Return (X, Y) of the center of cell containing provided text 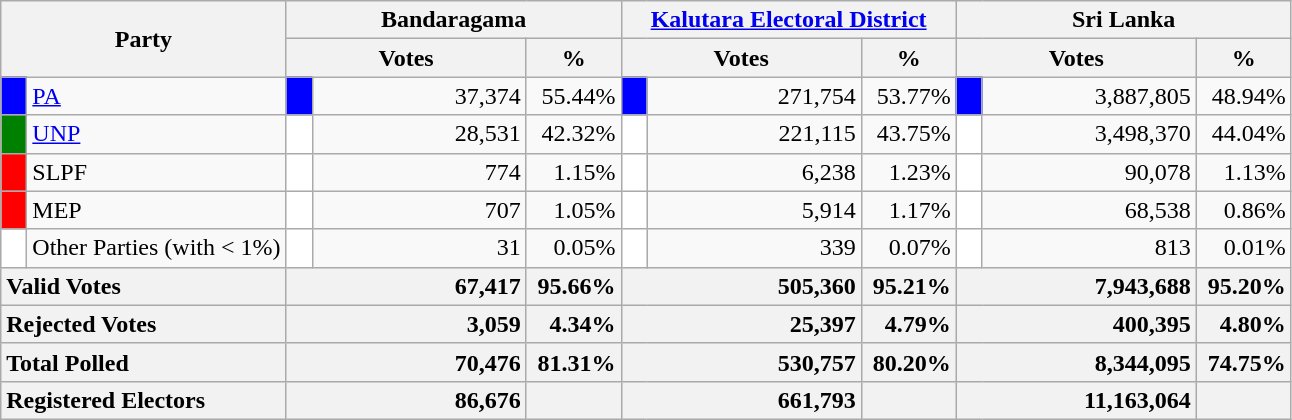
5,914 (754, 210)
90,078 (1089, 172)
0.05% (574, 248)
1.17% (908, 210)
0.07% (908, 248)
55.44% (574, 96)
221,115 (754, 134)
3,498,370 (1089, 134)
1.23% (908, 172)
80.20% (908, 362)
37,374 (419, 96)
28,531 (419, 134)
95.21% (908, 286)
67,417 (406, 286)
505,360 (741, 286)
MEP (156, 210)
1.05% (574, 210)
53.77% (908, 96)
SLPF (156, 172)
774 (419, 172)
Valid Votes (144, 286)
Other Parties (with < 1%) (156, 248)
813 (1089, 248)
Registered Electors (144, 400)
44.04% (1244, 134)
42.32% (574, 134)
95.66% (574, 286)
Party (144, 39)
31 (419, 248)
8,344,095 (1076, 362)
74.75% (1244, 362)
86,676 (406, 400)
Total Polled (144, 362)
1.15% (574, 172)
707 (419, 210)
UNP (156, 134)
4.79% (908, 324)
70,476 (406, 362)
43.75% (908, 134)
530,757 (741, 362)
1.13% (1244, 172)
Sri Lanka (1124, 20)
25,397 (741, 324)
4.34% (574, 324)
81.31% (574, 362)
95.20% (1244, 286)
PA (156, 96)
4.80% (1244, 324)
48.94% (1244, 96)
6,238 (754, 172)
339 (754, 248)
Bandaragama (454, 20)
3,059 (406, 324)
661,793 (741, 400)
7,943,688 (1076, 286)
0.86% (1244, 210)
3,887,805 (1089, 96)
400,395 (1076, 324)
Rejected Votes (144, 324)
271,754 (754, 96)
Kalutara Electoral District (788, 20)
68,538 (1089, 210)
11,163,064 (1076, 400)
0.01% (1244, 248)
